Provide the [x, y] coordinate of the cell's center where the given text is located.  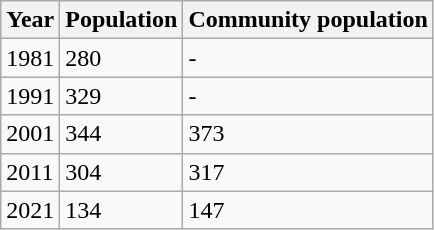
1981 [30, 58]
2011 [30, 172]
2021 [30, 210]
2001 [30, 134]
147 [308, 210]
317 [308, 172]
329 [122, 96]
344 [122, 134]
Population [122, 20]
Community population [308, 20]
280 [122, 58]
1991 [30, 96]
Year [30, 20]
134 [122, 210]
304 [122, 172]
373 [308, 134]
